Pinpoint the cell where the given text exists, returning its (X, Y) midpoint coordinate. 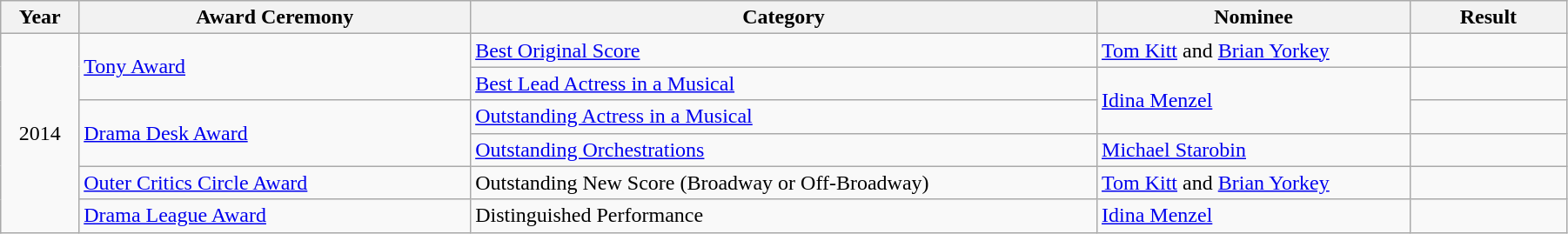
Distinguished Performance (784, 216)
Tony Award (275, 67)
Nominee (1254, 17)
Outstanding Orchestrations (784, 150)
Drama League Award (275, 216)
Drama Desk Award (275, 133)
Outer Critics Circle Award (275, 183)
Outstanding New Score (Broadway or Off-Broadway) (784, 183)
Best Lead Actress in a Musical (784, 84)
Category (784, 17)
Michael Starobin (1254, 150)
2014 (40, 133)
Best Original Score (784, 50)
Award Ceremony (275, 17)
Outstanding Actress in a Musical (784, 117)
Result (1488, 17)
Year (40, 17)
